Locate the cell with the specified text and output its (X, Y) center coordinate. 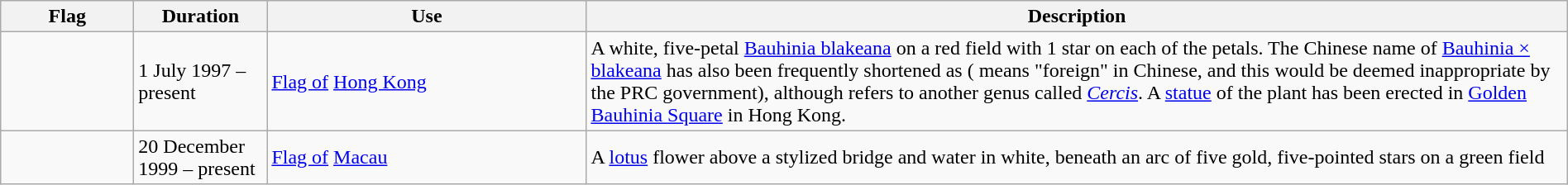
Flag (68, 17)
1 July 1997 – present (200, 81)
Description (1077, 17)
A lotus flower above a stylized bridge and water in white, beneath an arc of five gold, five-pointed stars on a green field (1077, 157)
Duration (200, 17)
Use (427, 17)
Flag of Macau (427, 157)
Flag of Hong Kong (427, 81)
20 December 1999 – present (200, 157)
